Output the (X, Y) coordinate of the center of the cell containing the given text.  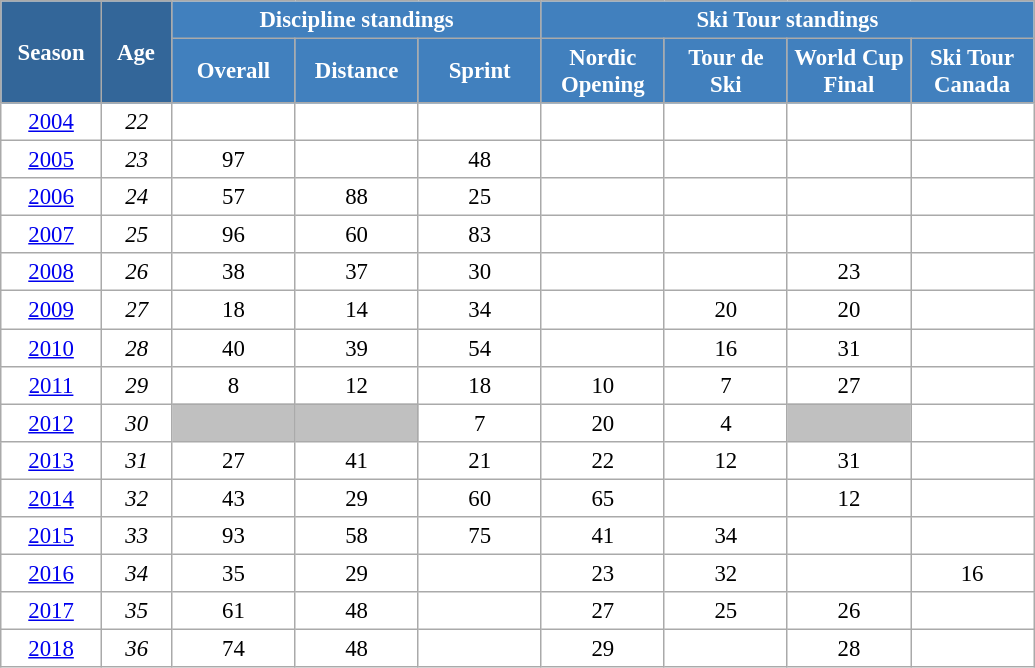
57 (234, 197)
54 (480, 348)
88 (356, 197)
40 (234, 348)
93 (234, 536)
43 (234, 498)
Overall (234, 72)
Season (52, 52)
2018 (52, 648)
97 (234, 160)
2007 (52, 235)
Tour deSki (726, 72)
21 (480, 460)
83 (480, 235)
2017 (52, 611)
World CupFinal (848, 72)
2015 (52, 536)
10 (602, 385)
8 (234, 385)
61 (234, 611)
2014 (52, 498)
4 (726, 423)
65 (602, 498)
Sprint (480, 72)
39 (356, 348)
14 (356, 310)
37 (356, 273)
2010 (52, 348)
96 (234, 235)
Discipline standings (356, 20)
NordicOpening (602, 72)
2005 (52, 160)
2009 (52, 310)
36 (136, 648)
38 (234, 273)
75 (480, 536)
2006 (52, 197)
2013 (52, 460)
33 (136, 536)
Ski TourCanada (972, 72)
2011 (52, 385)
Ski Tour standings (787, 20)
2016 (52, 573)
2012 (52, 423)
58 (356, 536)
24 (136, 197)
74 (234, 648)
2008 (52, 273)
Age (136, 52)
2004 (52, 122)
Distance (356, 72)
